For the text-containing cell, return its midpoint in (x, y) coordinate format. 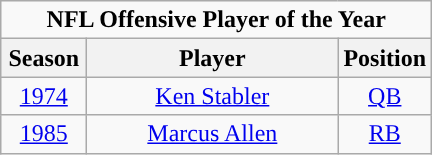
Season (44, 58)
Marcus Allen (212, 134)
Player (212, 58)
Position (385, 58)
RB (385, 134)
1974 (44, 96)
Ken Stabler (212, 96)
1985 (44, 134)
NFL Offensive Player of the Year (216, 20)
QB (385, 96)
